Return the [X, Y] coordinate for the center point of the cell that contains the specified text.  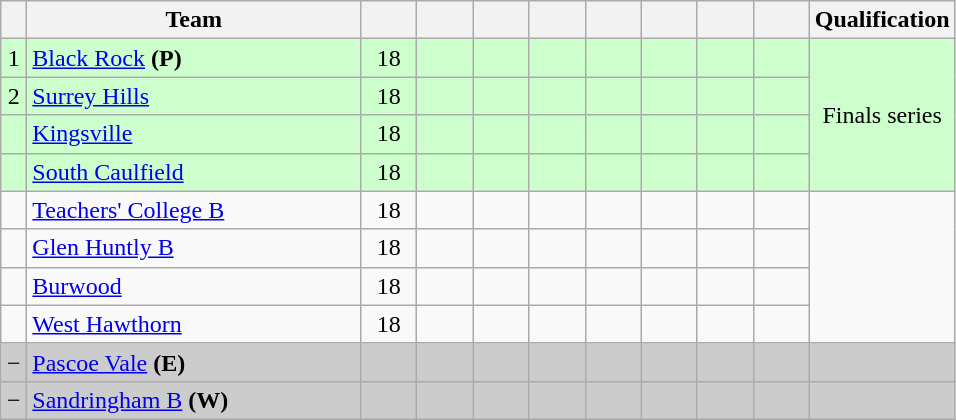
Burwood [194, 286]
Glen Huntly B [194, 248]
2 [14, 96]
Kingsville [194, 134]
1 [14, 58]
Qualification [882, 20]
Surrey Hills [194, 96]
West Hawthorn [194, 324]
Pascoe Vale (E) [194, 362]
South Caulfield [194, 172]
Finals series [882, 115]
Team [194, 20]
Black Rock (P) [194, 58]
Sandringham B (W) [194, 400]
Teachers' College B [194, 210]
